Search for the cell housing the specified text and yield its [x, y] center coordinate. 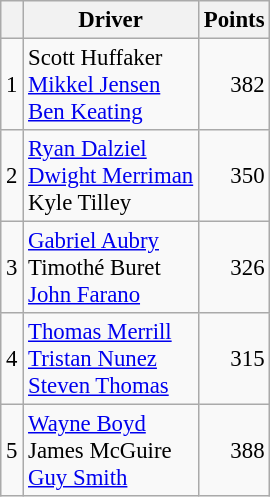
Driver [111, 20]
Ryan Dalziel Dwight Merriman Kyle Tilley [111, 176]
350 [234, 176]
4 [12, 359]
1 [12, 85]
5 [12, 451]
315 [234, 359]
2 [12, 176]
Gabriel Aubry Timothé Buret John Farano [111, 268]
382 [234, 85]
Scott Huffaker Mikkel Jensen Ben Keating [111, 85]
Thomas Merrill Tristan Nunez Steven Thomas [111, 359]
Wayne Boyd James McGuire Guy Smith [111, 451]
Points [234, 20]
388 [234, 451]
3 [12, 268]
326 [234, 268]
